Identify which cell holds the provided text, then report its [X, Y] central coordinate. 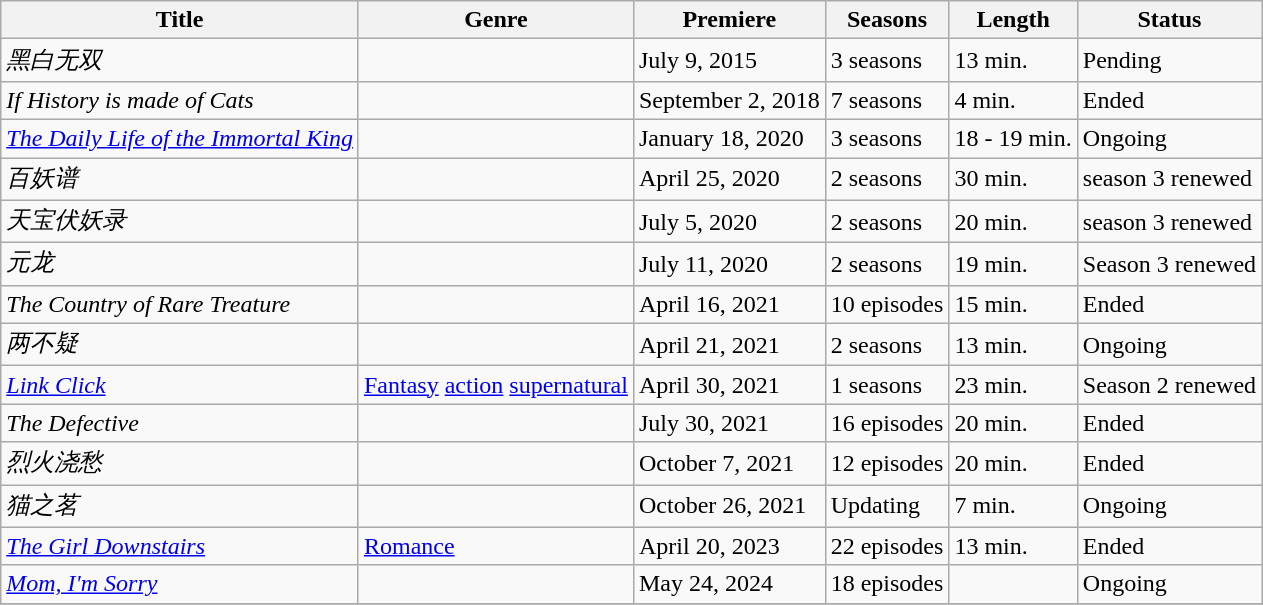
January 18, 2020 [729, 138]
烈火浇愁 [180, 464]
7 seasons [887, 100]
October 7, 2021 [729, 464]
12 episodes [887, 464]
If History is made of Cats [180, 100]
The Daily Life of the Immortal King [180, 138]
Seasons [887, 20]
April 20, 2023 [729, 546]
元龙 [180, 264]
July 5, 2020 [729, 222]
September 2, 2018 [729, 100]
Genre [496, 20]
Fantasy action supernatural [496, 385]
The Country of Rare Treature [180, 304]
18 episodes [887, 584]
October 26, 2021 [729, 506]
April 30, 2021 [729, 385]
April 25, 2020 [729, 180]
Romance [496, 546]
10 episodes [887, 304]
July 9, 2015 [729, 60]
4 min. [1013, 100]
Premiere [729, 20]
15 min. [1013, 304]
黑白无双 [180, 60]
July 30, 2021 [729, 423]
The Girl Downstairs [180, 546]
Link Click [180, 385]
Title [180, 20]
天宝伏妖录 [180, 222]
April 21, 2021 [729, 344]
百妖谱 [180, 180]
7 min. [1013, 506]
May 24, 2024 [729, 584]
两不疑 [180, 344]
The Defective [180, 423]
Updating [887, 506]
猫之茗 [180, 506]
18 - 19 min. [1013, 138]
July 11, 2020 [729, 264]
23 min. [1013, 385]
19 min. [1013, 264]
Mom, I'm Sorry [180, 584]
Season 2 renewed [1169, 385]
1 seasons [887, 385]
30 min. [1013, 180]
16 episodes [887, 423]
22 episodes [887, 546]
Season 3 renewed [1169, 264]
Pending [1169, 60]
Length [1013, 20]
Status [1169, 20]
April 16, 2021 [729, 304]
